Detect which cell encompasses the target text, then output its (X, Y) center coordinate. 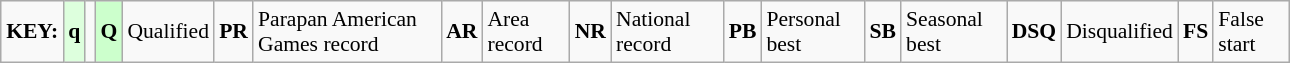
Qualified (168, 32)
Parapan American Games record (347, 32)
DSQ (1034, 32)
National record (668, 32)
q (74, 32)
PR (234, 32)
NR (590, 32)
KEY: (32, 32)
False start (1251, 32)
PB (743, 32)
Area record (526, 32)
Q (108, 32)
Disqualified (1120, 32)
Personal best (812, 32)
AR (462, 32)
FS (1196, 32)
SB (884, 32)
Seasonal best (954, 32)
